Provide the (x, y) coordinate of the cell's center where the given text is located.  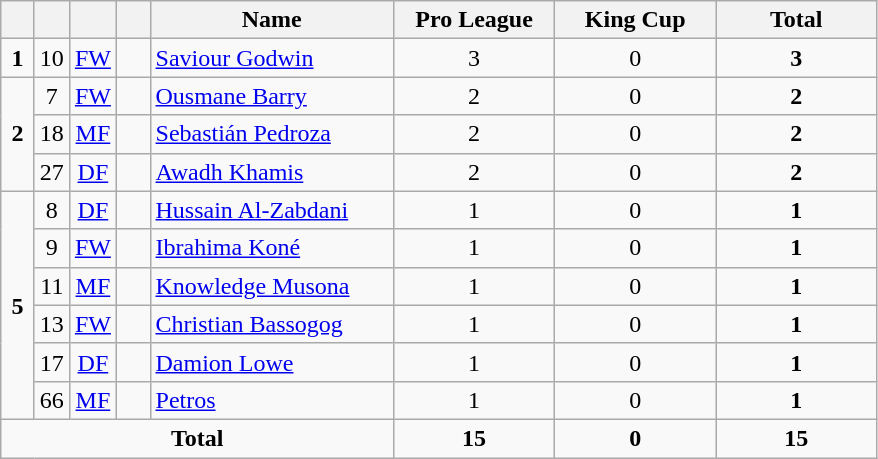
Damion Lowe (272, 362)
Pro League (474, 20)
10 (52, 58)
11 (52, 286)
Saviour Godwin (272, 58)
Petros (272, 400)
Christian Bassogog (272, 324)
Ibrahima Koné (272, 248)
18 (52, 134)
7 (52, 96)
Hussain Al-Zabdani (272, 210)
Name (272, 20)
66 (52, 400)
Knowledge Musona (272, 286)
Sebastián Pedroza (272, 134)
9 (52, 248)
Ousmane Barry (272, 96)
5 (18, 305)
27 (52, 172)
13 (52, 324)
8 (52, 210)
Awadh Khamis (272, 172)
King Cup (636, 20)
17 (52, 362)
